Provide the [x, y] coordinate of the cell's center where the given text is located.  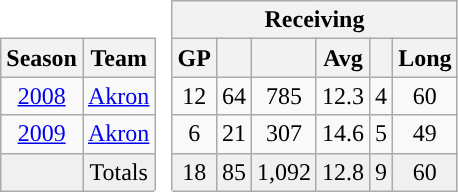
9 [382, 172]
12 [194, 96]
Avg [342, 58]
12.3 [342, 96]
307 [284, 134]
Totals [118, 172]
2009 [42, 134]
49 [425, 134]
1,092 [284, 172]
6 [194, 134]
4 [382, 96]
18 [194, 172]
785 [284, 96]
64 [234, 96]
Team [118, 58]
85 [234, 172]
12.8 [342, 172]
14.6 [342, 134]
5 [382, 134]
Season [42, 58]
Receiving [314, 20]
GP [194, 58]
2008 [42, 96]
Long [425, 58]
21 [234, 134]
